Output the (x, y) coordinate of the center of the cell containing the given text.  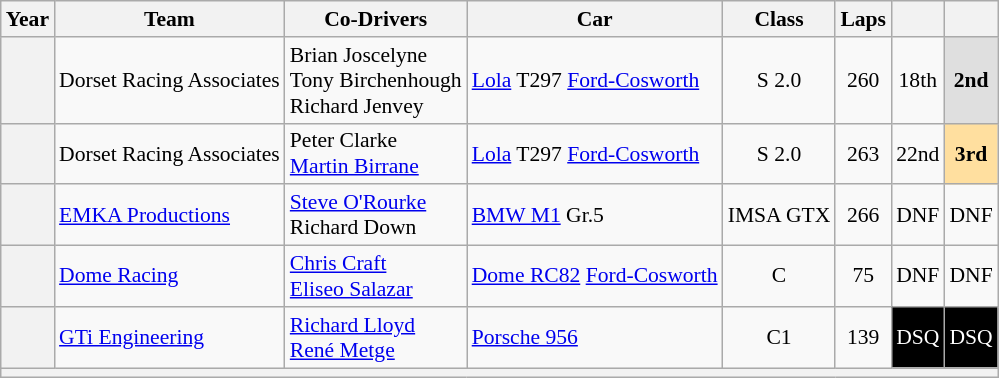
Team (170, 19)
Dome Racing (170, 276)
Year (28, 19)
Co-Drivers (376, 19)
75 (863, 276)
Richard Lloyd René Metge (376, 338)
266 (863, 216)
Porsche 956 (595, 338)
Laps (863, 19)
263 (863, 154)
18th (918, 80)
C1 (780, 338)
Peter Clarke Martin Birrane (376, 154)
Brian Joscelyne Tony Birchenhough Richard Jenvey (376, 80)
BMW M1 Gr.5 (595, 216)
Steve O'Rourke Richard Down (376, 216)
C (780, 276)
Class (780, 19)
Dome RC82 Ford-Cosworth (595, 276)
260 (863, 80)
3rd (970, 154)
Car (595, 19)
EMKA Productions (170, 216)
Chris Craft Eliseo Salazar (376, 276)
22nd (918, 154)
IMSA GTX (780, 216)
139 (863, 338)
GTi Engineering (170, 338)
2nd (970, 80)
